For the text-containing cell, return its midpoint in [X, Y] coordinate format. 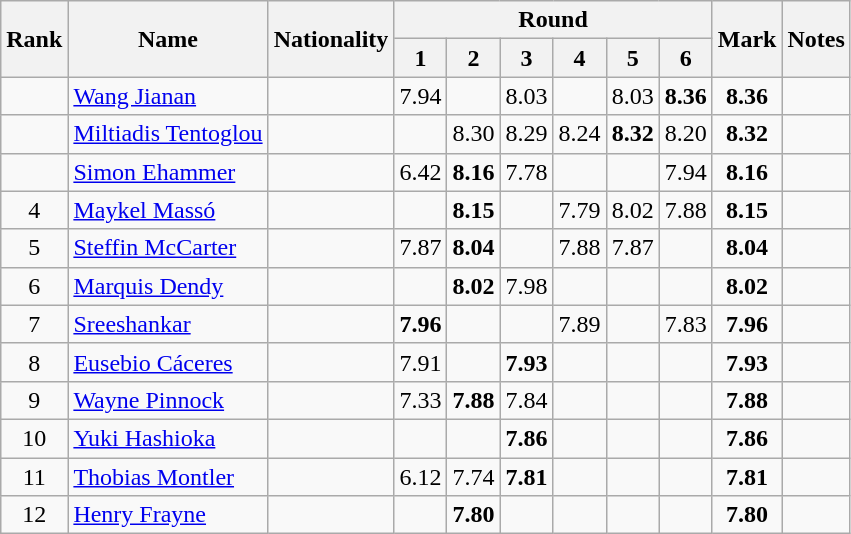
Wayne Pinnock [168, 400]
8.29 [526, 134]
Steffin McCarter [168, 248]
Marquis Dendy [168, 286]
7.84 [526, 400]
7.83 [686, 324]
3 [526, 58]
7.33 [420, 400]
1 [420, 58]
Round [553, 20]
Simon Ehammer [168, 172]
Rank [34, 39]
7.74 [474, 477]
Yuki Hashioka [168, 438]
Henry Frayne [168, 515]
9 [34, 400]
6.42 [420, 172]
Maykel Massó [168, 210]
7.98 [526, 286]
Nationality [331, 39]
Mark [747, 39]
Thobias Montler [168, 477]
11 [34, 477]
8 [34, 362]
Miltiadis Tentoglou [168, 134]
8.20 [686, 134]
2 [474, 58]
Sreeshankar [168, 324]
8.24 [580, 134]
10 [34, 438]
Notes [816, 39]
8.30 [474, 134]
7.91 [420, 362]
7.78 [526, 172]
Eusebio Cáceres [168, 362]
7.79 [580, 210]
7 [34, 324]
Name [168, 39]
Wang Jianan [168, 96]
12 [34, 515]
7.89 [580, 324]
6.12 [420, 477]
